For the text-containing cell, return its midpoint in (X, Y) coordinate format. 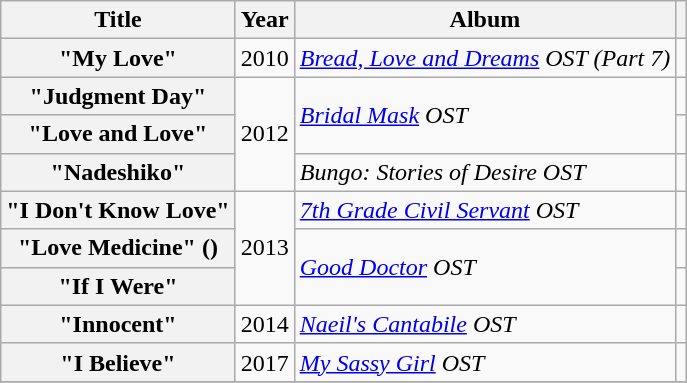
2013 (264, 248)
Year (264, 20)
"I Believe" (118, 362)
"Innocent" (118, 324)
Naeil's Cantabile OST (484, 324)
Album (484, 20)
2014 (264, 324)
Bungo: Stories of Desire OST (484, 172)
"Love Medicine" () (118, 248)
Bridal Mask OST (484, 115)
My Sassy Girl OST (484, 362)
Good Doctor OST (484, 267)
Bread, Love and Dreams OST (Part 7) (484, 58)
"Nadeshiko" (118, 172)
"If I Were" (118, 286)
"Love and Love" (118, 134)
"My Love" (118, 58)
2010 (264, 58)
2012 (264, 134)
2017 (264, 362)
7th Grade Civil Servant OST (484, 210)
Title (118, 20)
"I Don't Know Love" (118, 210)
"Judgment Day" (118, 96)
